Extract the (x, y) coordinate from the center of the cell holding the provided text.  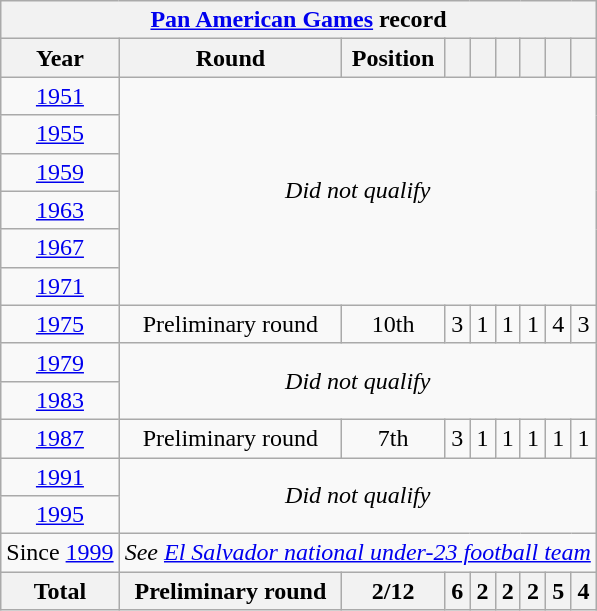
2/12 (394, 591)
1979 (60, 362)
1967 (60, 248)
1995 (60, 515)
1987 (60, 438)
5 (558, 591)
7th (394, 438)
6 (456, 591)
1955 (60, 134)
1975 (60, 324)
1971 (60, 286)
Pan American Games record (299, 20)
1951 (60, 96)
Since 1999 (60, 553)
Total (60, 591)
1983 (60, 400)
1991 (60, 477)
See El Salvador national under-23 football team (358, 553)
1959 (60, 172)
1963 (60, 210)
Round (230, 58)
10th (394, 324)
Year (60, 58)
Position (394, 58)
